From the cell containing the given text, extract its center point as [X, Y] coordinate. 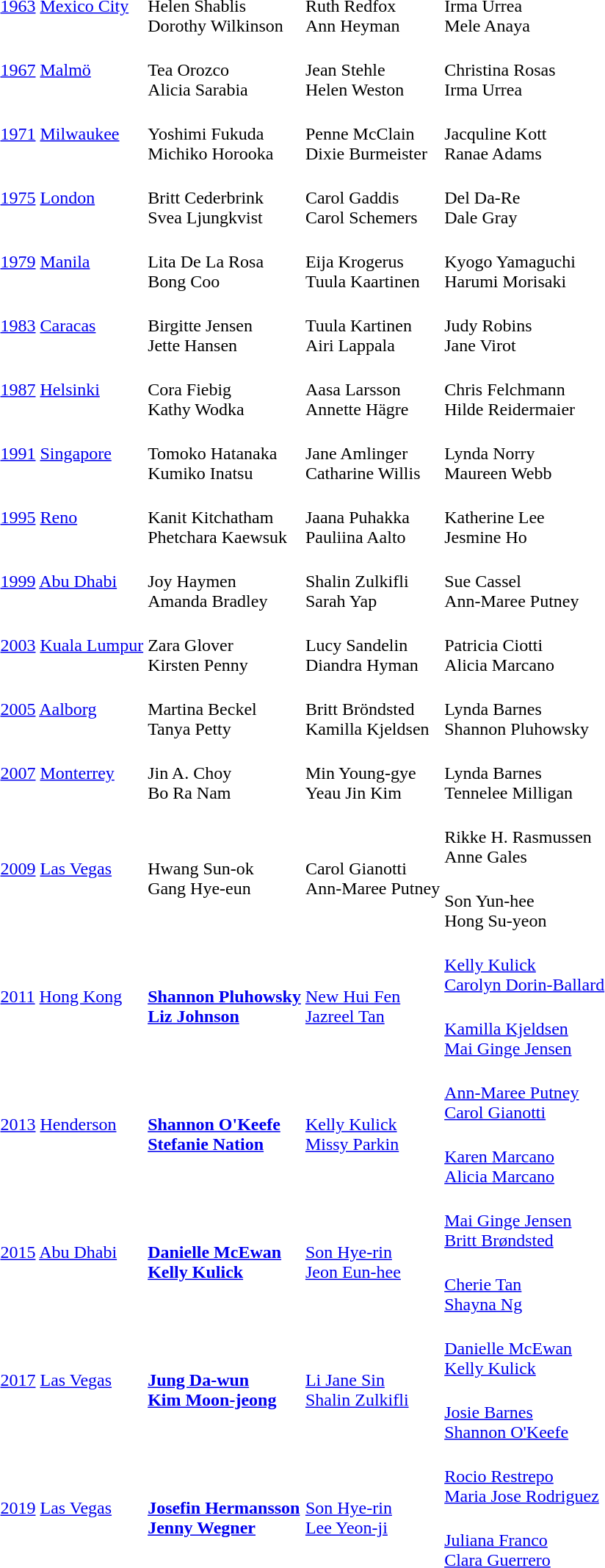
Min Young-gyeYeau Jin Kim [372, 773]
Zara GloverKirsten Penny [225, 645]
Yoshimi FukudaMichiko Horooka [225, 134]
Jin A. ChoyBo Ra Nam [225, 773]
Lita De La RosaBong Coo [225, 262]
Cora FiebigKathy Wodka [225, 389]
Kelly KulickMissy Parkin [372, 1124]
Eija Krogerus Tuula Kaartinen [372, 262]
Jung Da-wunKim Moon-jeong [225, 1380]
Joy HaymenAmanda Bradley [225, 581]
Birgitte JensenJette Hansen [225, 326]
Tomoko HatanakaKumiko Inatsu [225, 453]
Kanit KitchathamPhetchara Kaewsuk [225, 517]
Li Jane SinShalin Zulkifli [372, 1380]
Jane AmlingerCatharine Willis [372, 453]
Danielle McEwanKelly Kulick [225, 1252]
Penne McClainDixie Burmeister [372, 134]
Tuula KartinenAiri Lappala [372, 326]
Hwang Sun-okGang Hye-eun [225, 868]
Britt BröndstedKamilla Kjeldsen [372, 709]
Lucy SandelinDiandra Hyman [372, 645]
Shalin ZulkifliSarah Yap [372, 581]
Shannon O'KeefeStefanie Nation [225, 1124]
Martina BeckelTanya Petty [225, 709]
Aasa LarssonAnnette Hägre [372, 389]
New Hui FenJazreel Tan [372, 996]
Shannon PluhowskyLiz Johnson [225, 996]
Carol GaddisCarol Schemers [372, 198]
Tea OrozcoAlicia Sarabia [225, 70]
Son Hye-rinJeon Eun-hee [372, 1252]
Carol GianottiAnn-Maree Putney [372, 868]
Jaana PuhakkaPauliina Aalto [372, 517]
Britt CederbrinkSvea Ljungkvist [225, 198]
Jean StehleHelen Weston [372, 70]
